Pinpoint the cell where the given text exists, returning its (x, y) midpoint coordinate. 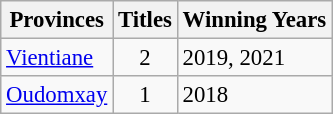
Winning Years (254, 20)
2019, 2021 (254, 58)
Vientiane (57, 58)
2 (146, 58)
1 (146, 95)
2018 (254, 95)
Oudomxay (57, 95)
Titles (146, 20)
Provinces (57, 20)
